Provide the (x, y) coordinate of the cell's center where the given text is located.  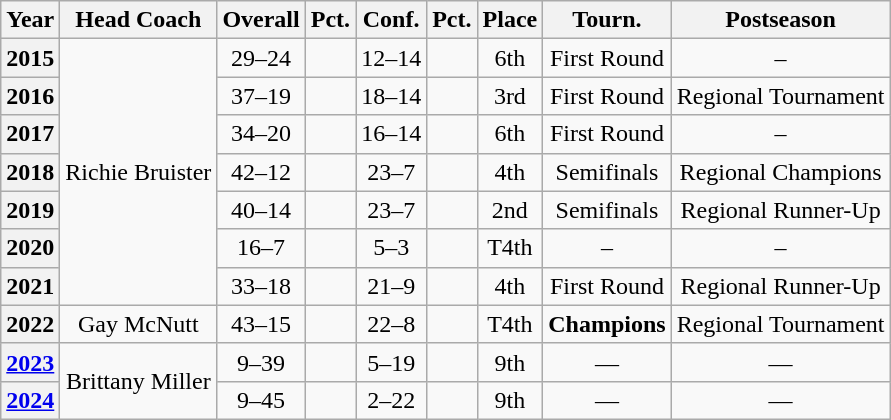
22–8 (392, 324)
18–14 (392, 96)
2nd (510, 210)
9–45 (261, 400)
2016 (30, 96)
Postseason (780, 20)
Regional Champions (780, 172)
40–14 (261, 210)
33–18 (261, 286)
2023 (30, 362)
Gay McNutt (138, 324)
16–7 (261, 248)
29–24 (261, 58)
Place (510, 20)
2024 (30, 400)
Conf. (392, 20)
16–14 (392, 134)
2017 (30, 134)
42–12 (261, 172)
Overall (261, 20)
34–20 (261, 134)
Brittany Miller (138, 381)
9–39 (261, 362)
21–9 (392, 286)
37–19 (261, 96)
Tourn. (607, 20)
2022 (30, 324)
12–14 (392, 58)
5–19 (392, 362)
Year (30, 20)
2015 (30, 58)
2018 (30, 172)
Champions (607, 324)
5–3 (392, 248)
Richie Bruister (138, 172)
2021 (30, 286)
43–15 (261, 324)
2019 (30, 210)
3rd (510, 96)
Head Coach (138, 20)
2–22 (392, 400)
2020 (30, 248)
